For the text-containing cell, return its midpoint in (x, y) coordinate format. 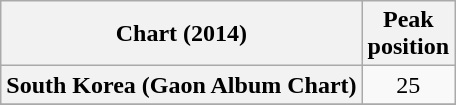
South Korea (Gaon Album Chart) (182, 85)
Peakposition (408, 34)
25 (408, 85)
Chart (2014) (182, 34)
